Locate the cell with the specified text and output its (X, Y) center coordinate. 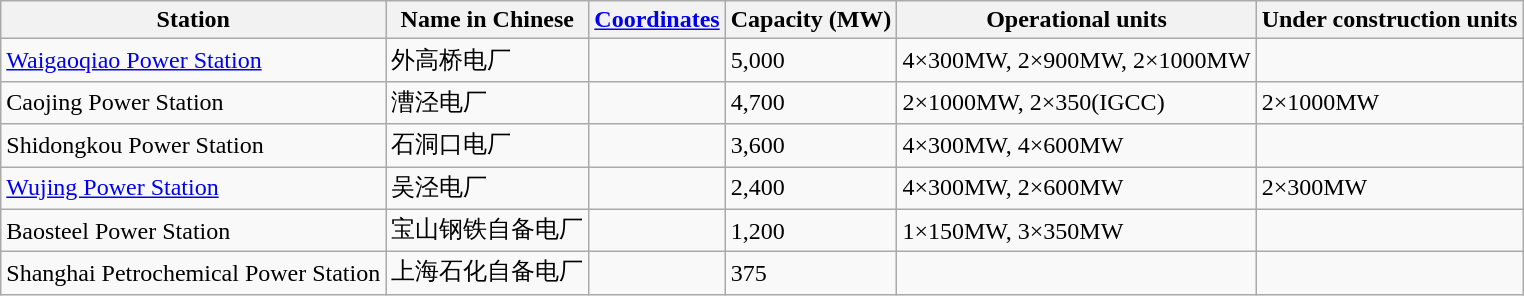
Coordinates (657, 20)
Shidongkou Power Station (194, 146)
375 (811, 274)
Caojing Power Station (194, 102)
4×300MW, 2×600MW (1076, 188)
石洞口电厂 (488, 146)
上海石化自备电厂 (488, 274)
漕泾电厂 (488, 102)
Wujing Power Station (194, 188)
Waigaoqiao Power Station (194, 60)
3,600 (811, 146)
Operational units (1076, 20)
1,200 (811, 230)
4×300MW, 2×900MW, 2×1000MW (1076, 60)
4×300MW, 4×600MW (1076, 146)
2×1000MW, 2×350(IGCC) (1076, 102)
宝山钢铁自备电厂 (488, 230)
1×150MW, 3×350MW (1076, 230)
Name in Chinese (488, 20)
吴泾电厂 (488, 188)
5,000 (811, 60)
外高桥电厂 (488, 60)
Station (194, 20)
2×1000MW (1390, 102)
Capacity (MW) (811, 20)
Under construction units (1390, 20)
Shanghai Petrochemical Power Station (194, 274)
4,700 (811, 102)
Baosteel Power Station (194, 230)
2×300MW (1390, 188)
2,400 (811, 188)
